Output the [x, y] coordinate of the center of the cell containing the given text.  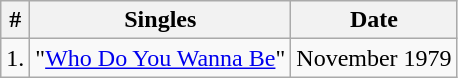
Date [374, 20]
1. [16, 58]
Singles [160, 20]
"Who Do You Wanna Be" [160, 58]
# [16, 20]
November 1979 [374, 58]
